Provide the [x, y] coordinate of the cell's center where the given text is located.  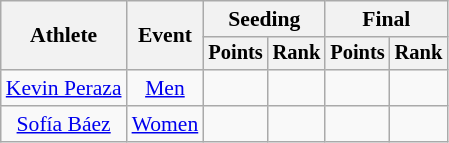
Women [166, 124]
Sofía Báez [64, 124]
Men [166, 88]
Seeding [264, 19]
Final [386, 19]
Event [166, 36]
Kevin Peraza [64, 88]
Athlete [64, 36]
